Return [X, Y] of the center of cell containing provided text 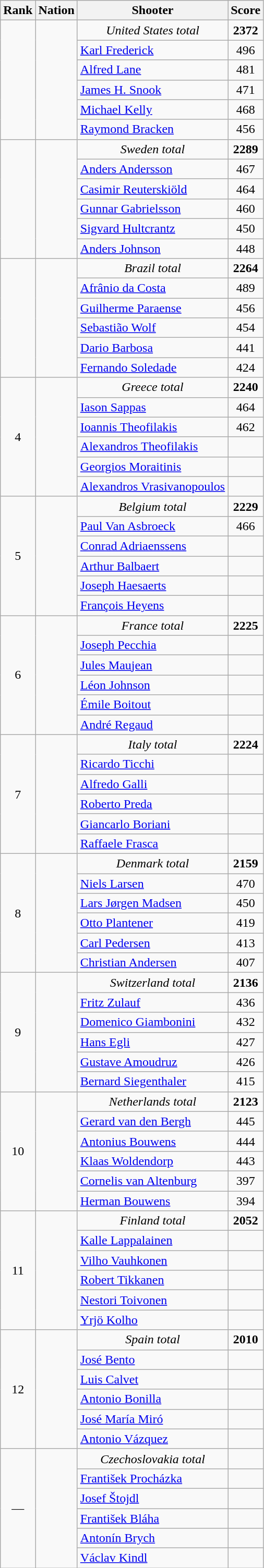
Antonius Bouwens [152, 1141]
Lars Jørgen Madsen [152, 903]
407 [246, 963]
2052 [246, 1221]
2264 [246, 268]
Joseph Haesaerts [152, 586]
Alfredo Galli [152, 784]
424 [246, 367]
415 [246, 1082]
Klaas Woldendorp [152, 1161]
José Bento [152, 1359]
Finland total [152, 1221]
Denmark total [152, 863]
Michael Kelly [152, 109]
Brazil total [152, 268]
James H. Snook [152, 90]
František Procházka [152, 1478]
Georgios Moraitinis [152, 467]
Otto Plantener [152, 923]
Carl Pedersen [152, 943]
427 [246, 1042]
Anders Andersson [152, 169]
Vilho Vauhkonen [152, 1260]
419 [246, 923]
Guilherme Paraense [152, 308]
Iason Sappas [152, 407]
Greece total [152, 387]
Afrânio da Costa [152, 288]
Václav Kindl [152, 1558]
André Regaud [152, 725]
Alfred Lane [152, 70]
Nation [56, 10]
Paul Van Asbroeck [152, 526]
Joseph Pecchia [152, 645]
Switzerland total [152, 983]
441 [246, 348]
Niels Larsen [152, 884]
Josef Štojdl [152, 1498]
432 [246, 1022]
Belgium total [152, 506]
Raymond Bracken [152, 129]
454 [246, 328]
Shooter [152, 10]
481 [246, 70]
4 [18, 437]
2289 [246, 149]
Ioannis Theofilakis [152, 427]
Sigvard Hultcrantz [152, 228]
Raffaele Frasca [152, 843]
Score [246, 10]
397 [246, 1181]
6 [18, 675]
Émile Boitout [152, 705]
Gustave Amoudruz [152, 1062]
Roberto Preda [152, 804]
Domenico Giambonini [152, 1022]
Nestori Toivonen [152, 1300]
426 [246, 1062]
489 [246, 288]
448 [246, 249]
462 [246, 427]
5 [18, 556]
Gerard van den Bergh [152, 1121]
Fritz Zulauf [152, 1002]
Gunnar Gabrielsson [152, 209]
José María Miró [152, 1419]
8 [18, 913]
Ricardo Ticchi [152, 764]
7 [18, 794]
413 [246, 943]
471 [246, 90]
François Heyens [152, 606]
394 [246, 1200]
2240 [246, 387]
Alexandros Theofilakis [152, 447]
Herman Bouwens [152, 1200]
Arthur Balbaert [152, 566]
9 [18, 1032]
Netherlands total [152, 1101]
2229 [246, 506]
Karl Frederick [152, 50]
Giancarlo Boriani [152, 824]
Casimir Reuterskiöld [152, 189]
United States total [152, 30]
Christian Andersen [152, 963]
Rank [18, 10]
— [18, 1508]
Robert Tikkanen [152, 1280]
2225 [246, 626]
2372 [246, 30]
František Bláha [152, 1518]
436 [246, 1002]
467 [246, 169]
Hans Egli [152, 1042]
Yrjö Kolho [152, 1320]
Italy total [152, 744]
468 [246, 109]
Kalle Lappalainen [152, 1241]
Bernard Siegenthaler [152, 1082]
Sweden total [152, 149]
Anders Johnson [152, 249]
466 [246, 526]
11 [18, 1270]
France total [152, 626]
Antonio Vázquez [152, 1439]
Alexandros Vrasivanopoulos [152, 486]
Conrad Adriaenssens [152, 546]
Cornelis van Altenburg [152, 1181]
470 [246, 884]
12 [18, 1389]
10 [18, 1151]
2010 [246, 1340]
Czechoslovakia total [152, 1459]
460 [246, 209]
Sebastião Wolf [152, 328]
2224 [246, 744]
Luis Calvet [152, 1379]
Léon Johnson [152, 685]
2123 [246, 1101]
445 [246, 1121]
Spain total [152, 1340]
2136 [246, 983]
Antonio Bonilla [152, 1399]
496 [246, 50]
Dario Barbosa [152, 348]
Jules Maujean [152, 665]
Fernando Soledade [152, 367]
443 [246, 1161]
444 [246, 1141]
Antonín Brych [152, 1538]
2159 [246, 863]
